Provide the [X, Y] coordinate of the cell's center where the given text is located.  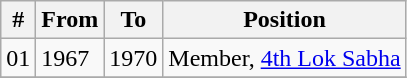
Member, 4th Lok Sabha [284, 58]
01 [18, 58]
From [70, 20]
To [134, 20]
Position [284, 20]
1967 [70, 58]
1970 [134, 58]
# [18, 20]
